Locate the cell with the specified text and output its (x, y) center coordinate. 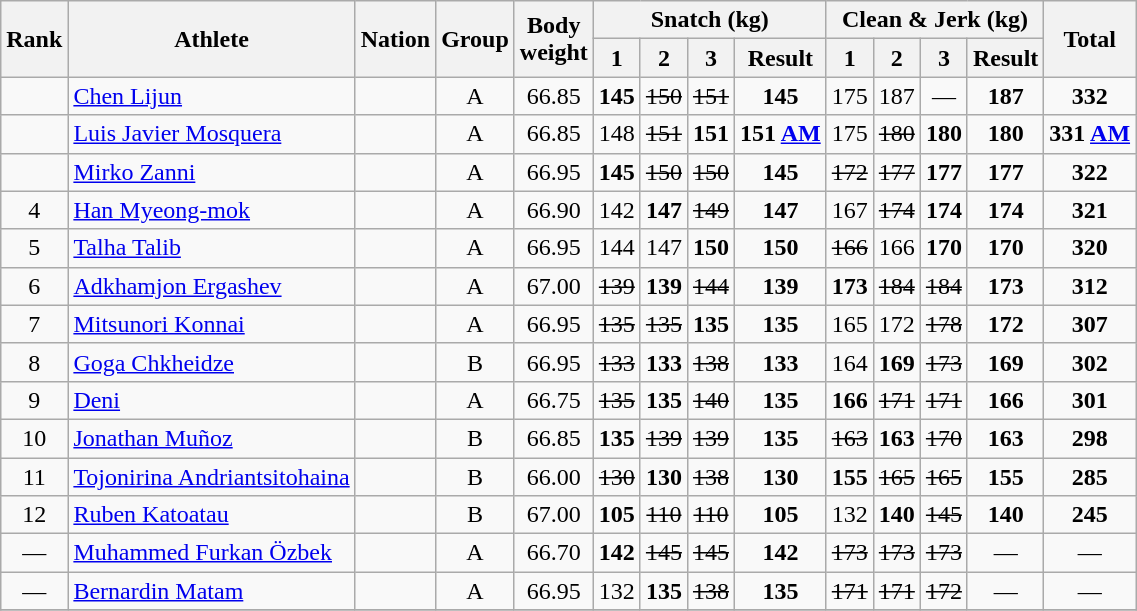
Bernardin Matam (212, 591)
Talha Talib (212, 248)
Deni (212, 400)
8 (34, 362)
321 (1090, 210)
66.90 (554, 210)
5 (34, 248)
Mirko Zanni (212, 172)
4 (34, 210)
Jonathan Muñoz (212, 438)
Nation (395, 39)
6 (34, 286)
167 (850, 210)
Total (1090, 39)
307 (1090, 324)
332 (1090, 96)
301 (1090, 400)
320 (1090, 248)
66.00 (554, 477)
Chen Lijun (212, 96)
285 (1090, 477)
66.75 (554, 400)
Adkhamjon Ergashev (212, 286)
312 (1090, 286)
Clean & Jerk (kg) (935, 20)
Rank (34, 39)
149 (710, 210)
Ruben Katoatau (212, 515)
7 (34, 324)
Group (476, 39)
Tojonirina Andriantsitohaina (212, 477)
Bodyweight (554, 39)
178 (944, 324)
Luis Javier Mosquera (212, 134)
148 (616, 134)
9 (34, 400)
245 (1090, 515)
298 (1090, 438)
66.70 (554, 553)
302 (1090, 362)
Snatch (kg) (710, 20)
12 (34, 515)
322 (1090, 172)
Goga Chkheidze (212, 362)
Muhammed Furkan Özbek (212, 553)
151 AM (781, 134)
331 AM (1090, 134)
11 (34, 477)
Athlete (212, 39)
Han Myeong-mok (212, 210)
10 (34, 438)
164 (850, 362)
Mitsunori Konnai (212, 324)
